Provide the (x, y) coordinate of the cell's center where the given text is located.  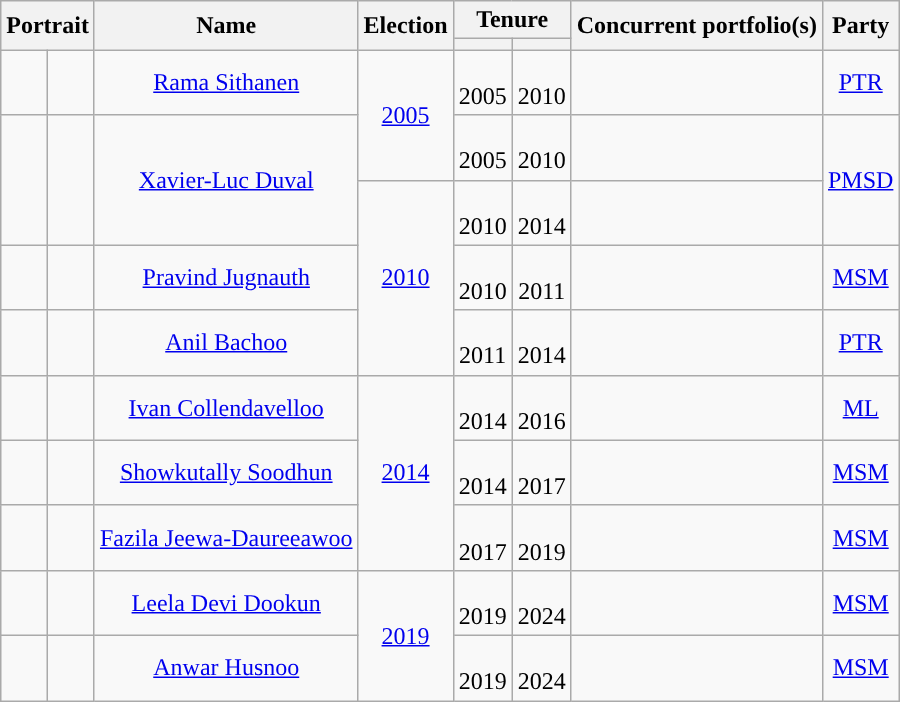
Concurrent portfolio(s) (696, 26)
Party (860, 26)
Pravind Jugnauth (226, 278)
Anwar Husnoo (226, 668)
Rama Sithanen (226, 82)
Ivan Collendavelloo (226, 408)
Portrait (48, 26)
Showkutally Soodhun (226, 472)
Name (226, 26)
2016 (542, 408)
ML (860, 408)
Xavier-Luc Duval (226, 180)
Anil Bachoo (226, 342)
Tenure (512, 20)
Leela Devi Dookun (226, 602)
Election (406, 26)
Fazila Jeewa-Daureeawoo (226, 538)
PMSD (860, 180)
